Provide the (x, y) coordinate of the cell's center where the given text is located.  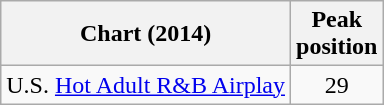
Peakposition (337, 34)
29 (337, 85)
Chart (2014) (146, 34)
U.S. Hot Adult R&B Airplay (146, 85)
